For the text-containing cell, return its midpoint in (X, Y) coordinate format. 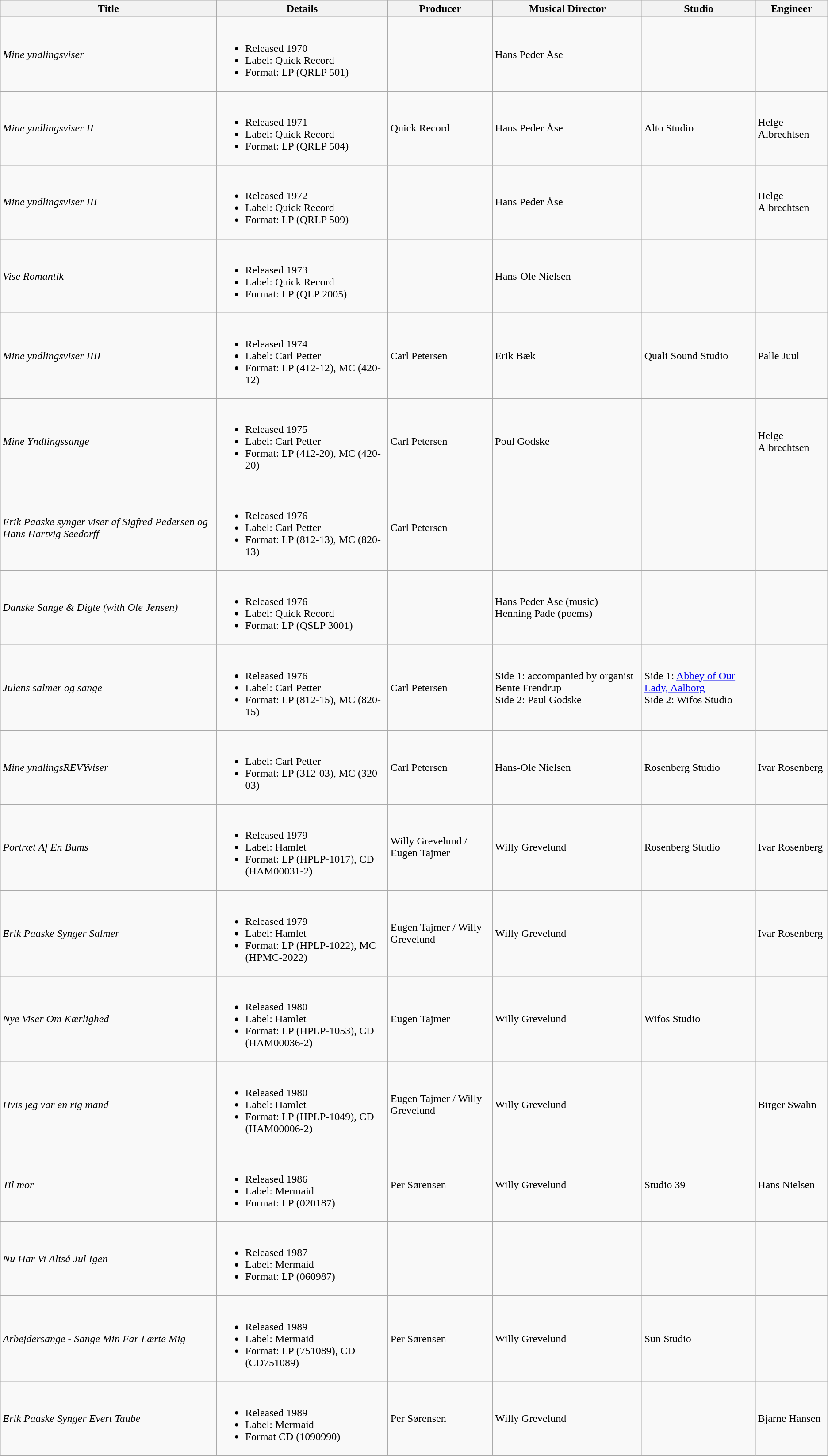
Studio 39 (699, 1185)
Mine yndlingsviser IIII (108, 356)
Released 1980Label: HamletFormat: LP (HPLP-1053), CD (HAM00036-2) (302, 1019)
Danske Sange & Digte (with Ole Jensen) (108, 607)
Title (108, 9)
Released 1979Label: HamletFormat: LP (HPLP-1017), CD (HAM00031-2) (302, 847)
Mine Yndlingssange (108, 442)
Released 1979Label: HamletFormat: LP (HPLP-1022), MC (HPMC-2022) (302, 933)
Mine yndlingsviser III (108, 202)
Til mor (108, 1185)
Erik Paaske Synger Salmer (108, 933)
Hans Peder Åse (music)Henning Pade (poems) (567, 607)
Nye Viser Om Kærlighed (108, 1019)
Released 1986Label: MermaidFormat: LP (020187) (302, 1185)
Released 1976Label: Carl PetterFormat: LP (812-13), MC (820-13) (302, 528)
Released 1976Label: Quick RecordFormat: LP (QSLP 3001) (302, 607)
Studio (699, 9)
Released 1974Label: Carl PetterFormat: LP (412-12), MC (420-12) (302, 356)
Birger Swahn (792, 1105)
Released 1971Label: Quick RecordFormat: LP (QRLP 504) (302, 128)
Mine yndlingsviser II (108, 128)
Wifos Studio (699, 1019)
Quick Record (441, 128)
Mine yndlingsREVYviser (108, 767)
Willy Grevelund / Eugen Tajmer (441, 847)
Released 1970Label: Quick RecordFormat: LP (QRLP 501) (302, 54)
Released 1989Label: MermaidFormat: LP (751089), CD (CD751089) (302, 1339)
Side 1: accompanied by organist Bente FrendrupSide 2: Paul Godske (567, 687)
Producer (441, 9)
Arbejdersange - Sange Min Far Lærte Mig (108, 1339)
Musical Director (567, 9)
Erik Paaske Synger Evert Taube (108, 1419)
Hans Nielsen (792, 1185)
Quali Sound Studio (699, 356)
Alto Studio (699, 128)
Released 1989Label: MermaidFormat CD (1090990) (302, 1419)
Vise Romantik (108, 276)
Details (302, 9)
Eugen Tajmer (441, 1019)
Released 1972Label: Quick RecordFormat: LP (QRLP 509) (302, 202)
Released 1975Label: Carl PetterFormat: LP (412-20), MC (420-20) (302, 442)
Side 1: Abbey of Our Lady, AalborgSide 2: Wifos Studio (699, 687)
Bjarne Hansen (792, 1419)
Erik Paaske synger viser af Sigfred Pedersen og Hans Hartvig Seedorff (108, 528)
Released 1987Label: MermaidFormat: LP (060987) (302, 1259)
Released 1976Label: Carl PetterFormat: LP (812-15), MC (820-15) (302, 687)
Erik Bæk (567, 356)
Mine yndlingsviser (108, 54)
Poul Godske (567, 442)
Portræt Af En Bums (108, 847)
Nu Har Vi Altså Jul Igen (108, 1259)
Sun Studio (699, 1339)
Released 1980Label: HamletFormat: LP (HPLP-1049), CD (HAM00006-2) (302, 1105)
Engineer (792, 9)
Hvis jeg var en rig mand (108, 1105)
Released 1973Label: Quick RecordFormat: LP (QLP 2005) (302, 276)
Palle Juul (792, 356)
Julens salmer og sange (108, 687)
Label: Carl PetterFormat: LP (312-03), MC (320-03) (302, 767)
